Return the (x, y) coordinate for the center point of the cell that contains the specified text.  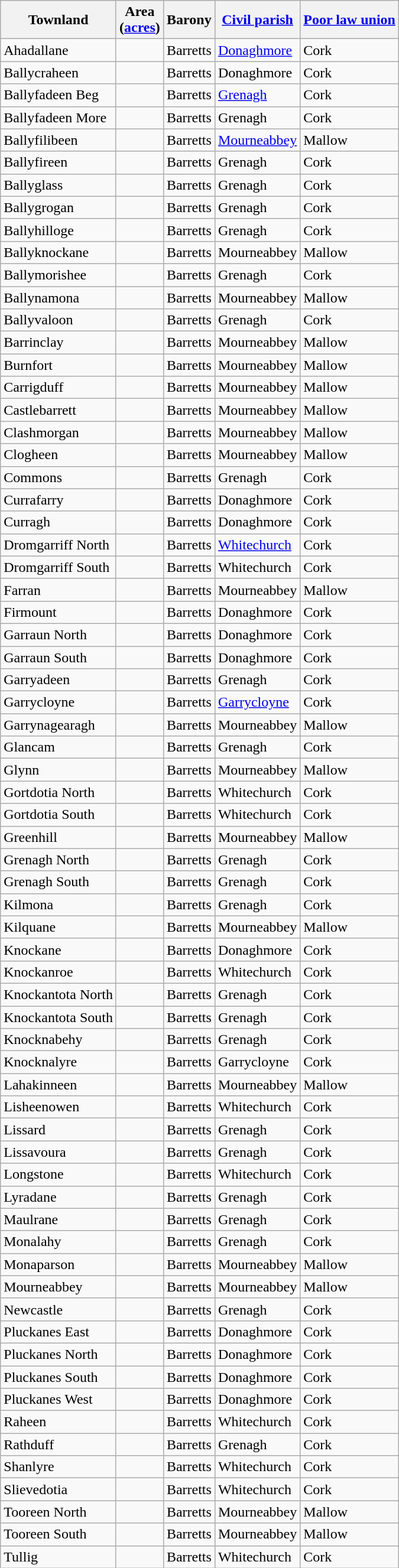
Commons (59, 477)
Garrynagearagh (59, 725)
Carrigduff (59, 388)
Tooreen South (59, 1534)
Tullig (59, 1557)
Ballyfadeen Beg (59, 95)
Greenhill (59, 837)
Pluckanes South (59, 1377)
Ballyfilibeen (59, 140)
Gortdotia South (59, 815)
Currafarry (59, 500)
Clashmorgan (59, 432)
Firmount (59, 612)
Poor law union (350, 20)
Ballygrogan (59, 207)
Rathduff (59, 1445)
Lissard (59, 1130)
Ballycraheen (59, 73)
Knockantota North (59, 994)
Lahakinneen (59, 1085)
Shanlyre (59, 1467)
Grenagh South (59, 882)
Lisheenowen (59, 1107)
Burnfort (59, 365)
Kilquane (59, 927)
Gortdotia North (59, 792)
Ballyglass (59, 185)
Ballyhilloge (59, 230)
Ballyfireen (59, 162)
Glynn (59, 770)
Ballymorishee (59, 275)
Pluckanes West (59, 1400)
Townland (59, 20)
Glancam (59, 747)
Monalahy (59, 1242)
Curragh (59, 522)
Civil parish (257, 20)
Garraun North (59, 635)
Garraun South (59, 658)
Castlebarrett (59, 410)
Knocknalyre (59, 1062)
Longstone (59, 1175)
Ballyvaloon (59, 320)
Dromgarriff North (59, 545)
Barony (189, 20)
Maulrane (59, 1219)
Area(acres) (140, 20)
Ahadallane (59, 50)
Grenagh North (59, 860)
Tooreen North (59, 1512)
Pluckanes North (59, 1354)
Garryadeen (59, 680)
Ballyfadeen More (59, 118)
Raheen (59, 1422)
Kilmona (59, 905)
Knockanroe (59, 972)
Newcastle (59, 1309)
Ballyknockane (59, 252)
Ballynamona (59, 297)
Pluckanes East (59, 1332)
Knocknabehy (59, 1040)
Knockantota South (59, 1017)
Lissavoura (59, 1152)
Monaparson (59, 1264)
Slievedotia (59, 1489)
Farran (59, 590)
Clogheen (59, 455)
Lyradane (59, 1197)
Dromgarriff South (59, 567)
Knockane (59, 949)
Barrinclay (59, 343)
